Scan for the cell matching the given text and deliver its (x, y) coordinate at center. 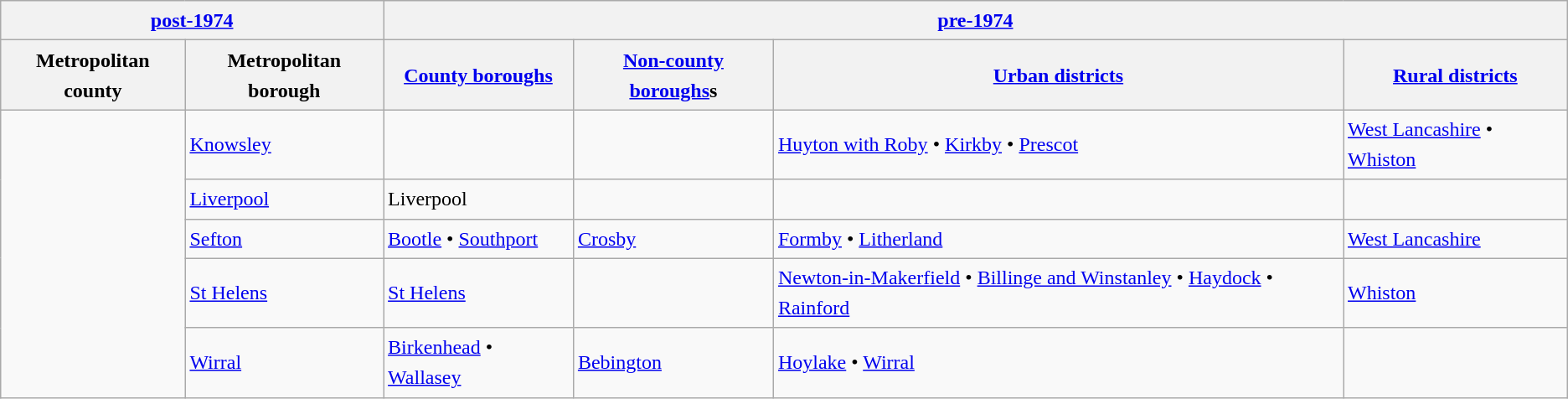
Huyton with Roby • Kirkby • Prescot (1058, 144)
Whiston (1456, 293)
Bebington (673, 362)
Bootle • Southport (479, 238)
Metropolitan county (93, 75)
Wirral (285, 362)
County boroughs (479, 75)
Newton-in-Makerfield • Billinge and Winstanley • Haydock • Rainford (1058, 293)
pre-1974 (976, 20)
Urban districts (1058, 75)
Birkenhead • Wallasey (479, 362)
post-1974 (193, 20)
Hoylake • Wirral (1058, 362)
West Lancashire • Whiston (1456, 144)
West Lancashire (1456, 238)
Non-county boroughss (673, 75)
Sefton (285, 238)
Knowsley (285, 144)
Crosby (673, 238)
Rural districts (1456, 75)
Metropolitan borough (285, 75)
Formby • Litherland (1058, 238)
